Determine the [x, y] coordinate at the center of the cell enclosing the given text.  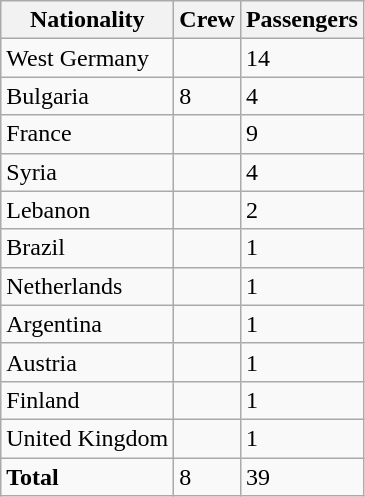
2 [302, 210]
9 [302, 134]
Finland [88, 400]
39 [302, 477]
Passengers [302, 20]
United Kingdom [88, 438]
Total [88, 477]
Lebanon [88, 210]
14 [302, 58]
Brazil [88, 248]
France [88, 134]
Syria [88, 172]
Nationality [88, 20]
Crew [208, 20]
Austria [88, 362]
West Germany [88, 58]
Bulgaria [88, 96]
Argentina [88, 324]
Netherlands [88, 286]
